Scan for the cell matching the given text and deliver its (x, y) coordinate at center. 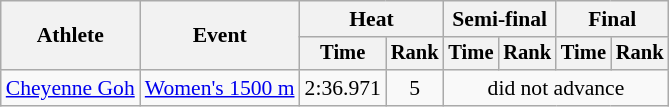
did not advance (556, 88)
5 (415, 88)
Heat (372, 19)
Cheyenne Goh (70, 88)
Final (612, 19)
2:36.971 (343, 88)
Athlete (70, 36)
Event (220, 36)
Women's 1500 m (220, 88)
Semi-final (499, 19)
